Return the [X, Y] coordinate for the center point of the cell that contains the specified text.  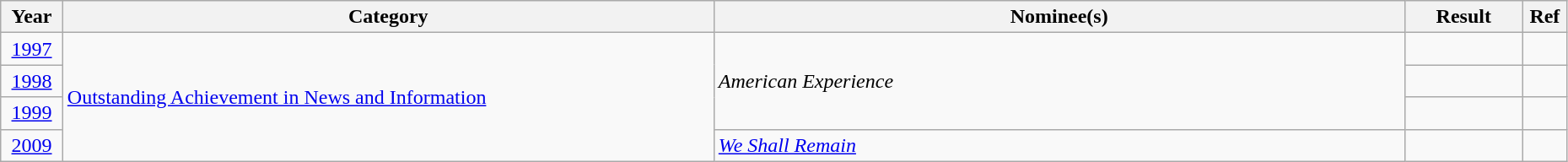
2009 [32, 145]
1998 [32, 81]
Nominee(s) [1059, 17]
1999 [32, 113]
Outstanding Achievement in News and Information [388, 97]
We Shall Remain [1059, 145]
Result [1463, 17]
Year [32, 17]
American Experience [1059, 81]
Ref [1544, 17]
1997 [32, 49]
Category [388, 17]
